Pinpoint the cell where the given text exists, returning its [X, Y] midpoint coordinate. 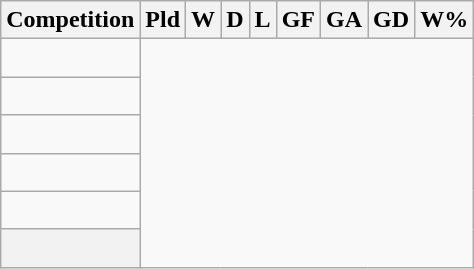
Competition [70, 20]
D [235, 20]
GD [392, 20]
W [204, 20]
GF [298, 20]
L [262, 20]
Pld [163, 20]
GA [344, 20]
W% [444, 20]
